Locate the cell with the specified text and output its (x, y) center coordinate. 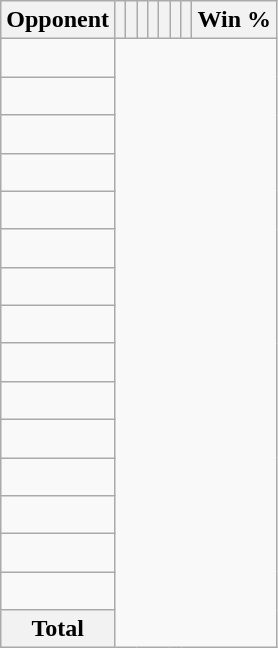
Win % (234, 20)
Total (58, 629)
Opponent (58, 20)
